Locate the cell with the specified text and output its (X, Y) center coordinate. 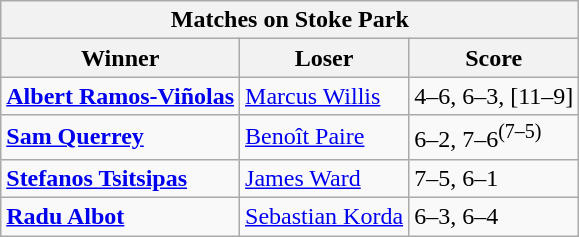
6–2, 7–6(7–5) (494, 138)
Albert Ramos-Viñolas (120, 96)
Benoît Paire (324, 138)
Sebastian Korda (324, 217)
Marcus Willis (324, 96)
Winner (120, 58)
7–5, 6–1 (494, 178)
Stefanos Tsitsipas (120, 178)
Score (494, 58)
James Ward (324, 178)
Radu Albot (120, 217)
4–6, 6–3, [11–9] (494, 96)
Loser (324, 58)
6–3, 6–4 (494, 217)
Matches on Stoke Park (290, 20)
Sam Querrey (120, 138)
